From the cell containing the given text, extract its center point as [X, Y] coordinate. 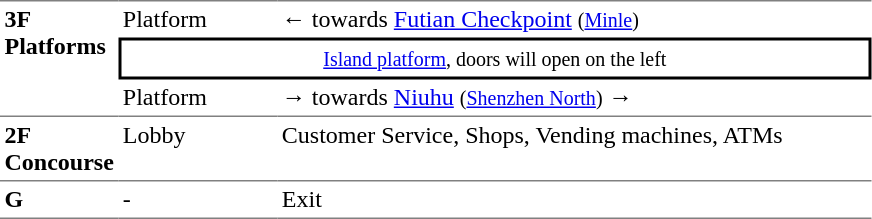
Customer Service, Shops, Vending machines, ATMs [574, 149]
Island platform, doors will open on the left [494, 59]
← towards Futian Checkpoint (Minle) [574, 19]
→ towards Niuhu (Shenzhen North) → [574, 98]
3FPlatforms [59, 58]
Lobby [198, 149]
2FConcourse [59, 149]
